Pinpoint the cell where the given text exists, returning its [X, Y] midpoint coordinate. 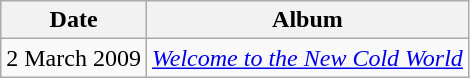
Welcome to the New Cold World [307, 58]
Album [307, 20]
Date [74, 20]
2 March 2009 [74, 58]
